Scan for the cell matching the given text and deliver its [X, Y] coordinate at center. 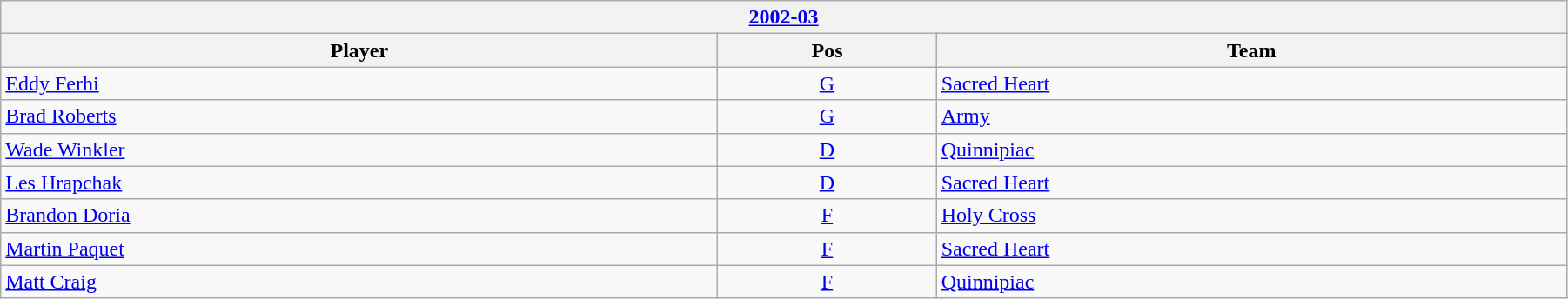
Army [1251, 116]
Brad Roberts [359, 116]
Wade Winkler [359, 149]
Les Hrapchak [359, 183]
Martin Paquet [359, 249]
Holy Cross [1251, 216]
Team [1251, 50]
Player [359, 50]
Pos [827, 50]
Matt Craig [359, 282]
2002-03 [784, 17]
Eddy Ferhi [359, 83]
Brandon Doria [359, 216]
